Scan for the cell matching the given text and deliver its [X, Y] coordinate at center. 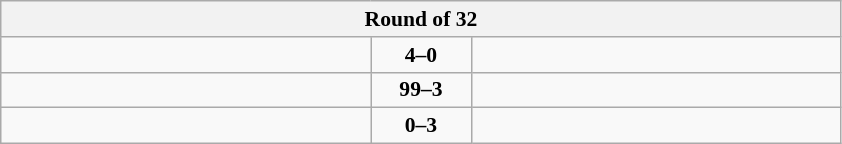
Round of 32 [421, 19]
99–3 [421, 90]
4–0 [421, 55]
0–3 [421, 126]
